Provide the [X, Y] coordinate of the cell's center where the given text is located.  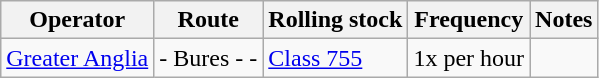
Greater Anglia [78, 58]
Class 755 [336, 58]
Notes [564, 20]
1x per hour [469, 58]
- Bures - - [208, 58]
Route [208, 20]
Rolling stock [336, 20]
Operator [78, 20]
Frequency [469, 20]
